Identify which cell holds the provided text, then report its [x, y] central coordinate. 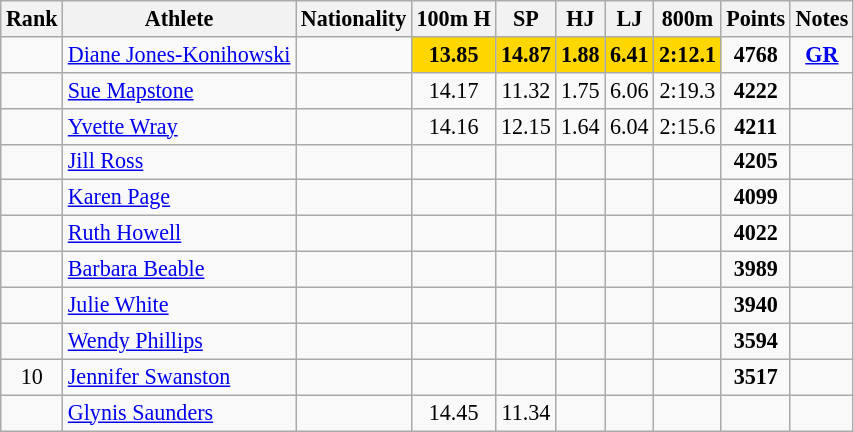
4205 [756, 162]
14.87 [526, 54]
SP [526, 18]
4099 [756, 198]
Points [756, 18]
Athlete [180, 18]
11.34 [526, 412]
1.64 [580, 126]
4768 [756, 54]
2:15.6 [688, 126]
14.16 [454, 126]
1.88 [580, 54]
14.45 [454, 412]
3594 [756, 341]
Julie White [180, 305]
2:12.1 [688, 54]
100m H [454, 18]
Ruth Howell [180, 233]
3517 [756, 377]
13.85 [454, 54]
Jennifer Swanston [180, 377]
Yvette Wray [180, 126]
14.17 [454, 90]
3940 [756, 305]
Notes [822, 18]
Nationality [354, 18]
Wendy Phillips [180, 341]
Glynis Saunders [180, 412]
4022 [756, 233]
1.75 [580, 90]
HJ [580, 18]
Barbara Beable [180, 269]
10 [32, 377]
800m [688, 18]
Diane Jones-Konihowski [180, 54]
Karen Page [180, 198]
4211 [756, 126]
Jill Ross [180, 162]
11.32 [526, 90]
3989 [756, 269]
LJ [630, 18]
6.41 [630, 54]
2:19.3 [688, 90]
6.04 [630, 126]
Sue Mapstone [180, 90]
12.15 [526, 126]
GR [822, 54]
Rank [32, 18]
4222 [756, 90]
6.06 [630, 90]
